Search for the cell housing the specified text and yield its (X, Y) center coordinate. 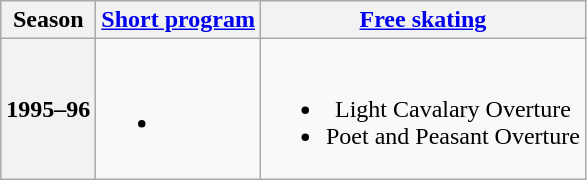
Light Cavalary Overture Poet and Peasant Overture (422, 109)
Free skating (422, 20)
Short program (178, 20)
1995–96 (48, 109)
Season (48, 20)
